Output the (X, Y) coordinate of the center of the cell containing the given text.  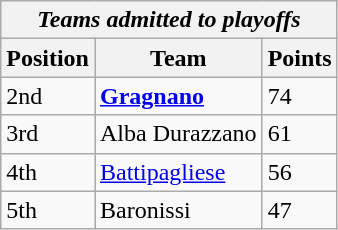
Team (178, 58)
3rd (48, 134)
Baronissi (178, 210)
47 (300, 210)
4th (48, 172)
61 (300, 134)
5th (48, 210)
Position (48, 58)
2nd (48, 96)
Teams admitted to playoffs (169, 20)
74 (300, 96)
Alba Durazzano (178, 134)
Battipagliese (178, 172)
Points (300, 58)
56 (300, 172)
Gragnano (178, 96)
